Search for the cell housing the specified text and yield its (x, y) center coordinate. 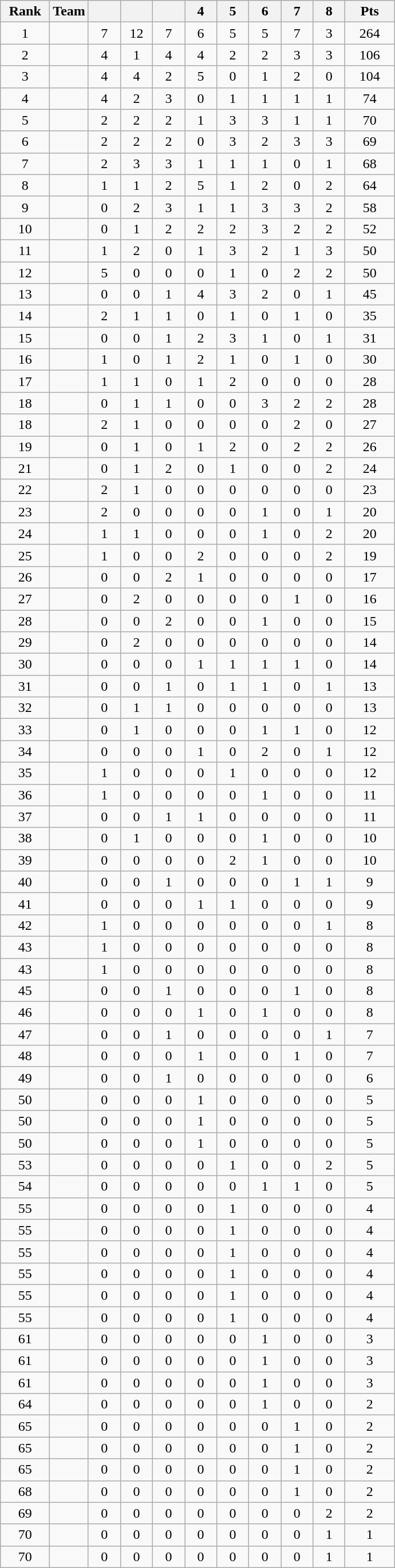
33 (25, 730)
Rank (25, 11)
264 (370, 33)
36 (25, 795)
47 (25, 1034)
41 (25, 904)
52 (370, 229)
54 (25, 1187)
106 (370, 55)
40 (25, 882)
58 (370, 207)
37 (25, 817)
48 (25, 1056)
104 (370, 77)
74 (370, 98)
Pts (370, 11)
53 (25, 1165)
25 (25, 555)
49 (25, 1078)
21 (25, 468)
29 (25, 643)
38 (25, 838)
22 (25, 490)
42 (25, 925)
39 (25, 860)
32 (25, 708)
Team (69, 11)
46 (25, 1013)
34 (25, 751)
